Return the (X, Y) coordinate for the center point of the cell that contains the specified text.  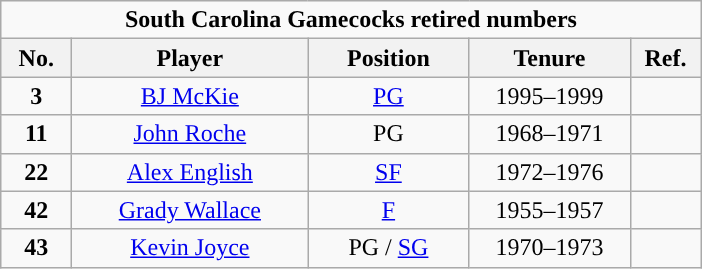
22 (36, 172)
No. (36, 58)
3 (36, 96)
1968–1971 (550, 134)
Tenure (550, 58)
SF (388, 172)
South Carolina Gamecocks retired numbers (351, 20)
Kevin Joyce (190, 248)
1970–1973 (550, 248)
PG / SG (388, 248)
1955–1957 (550, 210)
1972–1976 (550, 172)
1995–1999 (550, 96)
Ref. (666, 58)
John Roche (190, 134)
Grady Wallace (190, 210)
Position (388, 58)
BJ McKie (190, 96)
43 (36, 248)
42 (36, 210)
F (388, 210)
Player (190, 58)
11 (36, 134)
Alex English (190, 172)
